Output the [X, Y] coordinate of the center of the cell containing the given text.  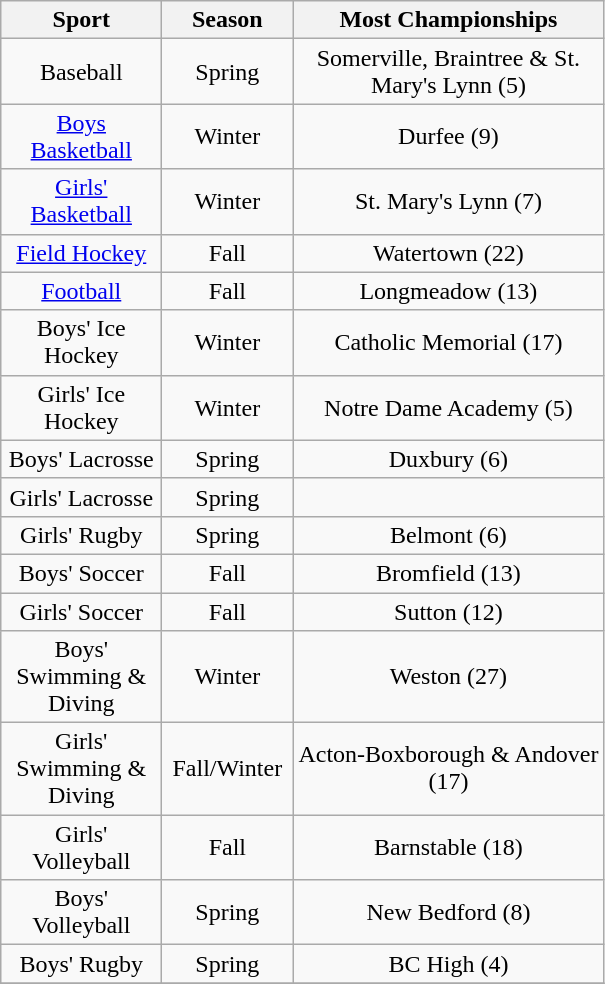
St. Mary's Lynn (7) [448, 202]
Baseball [82, 72]
Weston (27) [448, 677]
Girls' Volleyball [82, 848]
Girls' Soccer [82, 611]
Girls' Lacrosse [82, 497]
Girls' Swimming & Diving [82, 769]
Boys Basketball [82, 136]
Boys' Volleyball [82, 912]
BC High (4) [448, 964]
Boys' Soccer [82, 573]
Field Hockey [82, 253]
Girls' Rugby [82, 535]
Girls' Basketball [82, 202]
Sutton (12) [448, 611]
Season [228, 20]
Longmeadow (13) [448, 291]
Belmont (6) [448, 535]
Girls' Ice Hockey [82, 408]
New Bedford (8) [448, 912]
Notre Dame Academy (5) [448, 408]
Football [82, 291]
Watertown (22) [448, 253]
Boys' Ice Hockey [82, 342]
Most Championships [448, 20]
Duxbury (6) [448, 459]
Boys' Lacrosse [82, 459]
Barnstable (18) [448, 848]
Catholic Memorial (17) [448, 342]
Durfee (9) [448, 136]
Bromfield (13) [448, 573]
Boys' Swimming & Diving [82, 677]
Sport [82, 20]
Acton-Boxborough & Andover (17) [448, 769]
Boys' Rugby [82, 964]
Fall/Winter [228, 769]
Somerville, Braintree & St. Mary's Lynn (5) [448, 72]
